Identify which cell holds the provided text, then report its (x, y) central coordinate. 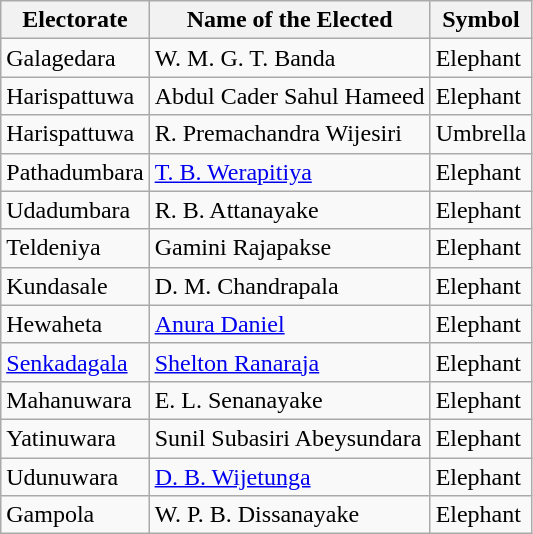
Teldeniya (75, 248)
Symbol (481, 20)
Senkadagala (75, 362)
Udunuwara (75, 477)
Yatinuwara (75, 438)
W. M. G. T. Banda (290, 58)
Gampola (75, 515)
W. P. B. Dissanayake (290, 515)
Kundasale (75, 286)
R. B. Attanayake (290, 210)
Pathadumbara (75, 172)
Sunil Subasiri Abeysundara (290, 438)
D. B. Wijetunga (290, 477)
Hewaheta (75, 324)
Shelton Ranaraja (290, 362)
Name of the Elected (290, 20)
D. M. Chandrapala (290, 286)
Umbrella (481, 134)
T. B. Werapitiya (290, 172)
E. L. Senanayake (290, 400)
Gamini Rajapakse (290, 248)
R. Premachandra Wijesiri (290, 134)
Udadumbara (75, 210)
Galagedara (75, 58)
Abdul Cader Sahul Hameed (290, 96)
Mahanuwara (75, 400)
Anura Daniel (290, 324)
Electorate (75, 20)
